Return the (X, Y) coordinate for the center point of the cell that contains the specified text.  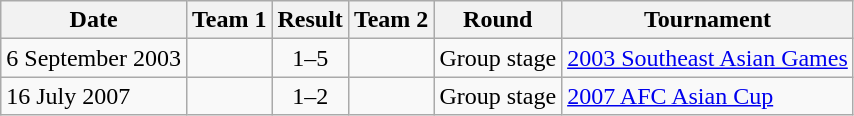
1–5 (310, 58)
2007 AFC Asian Cup (708, 96)
Tournament (708, 20)
Result (310, 20)
Date (94, 20)
6 September 2003 (94, 58)
2003 Southeast Asian Games (708, 58)
Team 1 (229, 20)
1–2 (310, 96)
Round (498, 20)
Team 2 (391, 20)
16 July 2007 (94, 96)
